Locate the cell with the specified text and output its (X, Y) center coordinate. 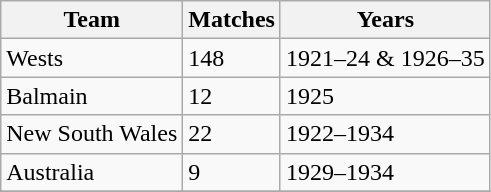
1929–1934 (385, 172)
New South Wales (92, 134)
1922–1934 (385, 134)
Balmain (92, 96)
Wests (92, 58)
12 (232, 96)
148 (232, 58)
Team (92, 20)
Matches (232, 20)
1921–24 & 1926–35 (385, 58)
Years (385, 20)
22 (232, 134)
Australia (92, 172)
1925 (385, 96)
9 (232, 172)
